Search for the cell housing the specified text and yield its (x, y) center coordinate. 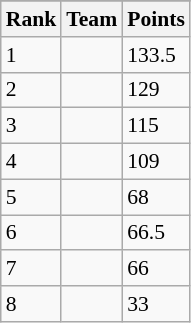
2 (32, 90)
66.5 (156, 233)
133.5 (156, 55)
66 (156, 269)
1 (32, 55)
8 (32, 304)
68 (156, 197)
5 (32, 197)
7 (32, 269)
Points (156, 19)
Team (92, 19)
Rank (32, 19)
6 (32, 233)
109 (156, 162)
3 (32, 126)
115 (156, 126)
4 (32, 162)
129 (156, 90)
33 (156, 304)
